Scan for the cell matching the given text and deliver its [X, Y] coordinate at center. 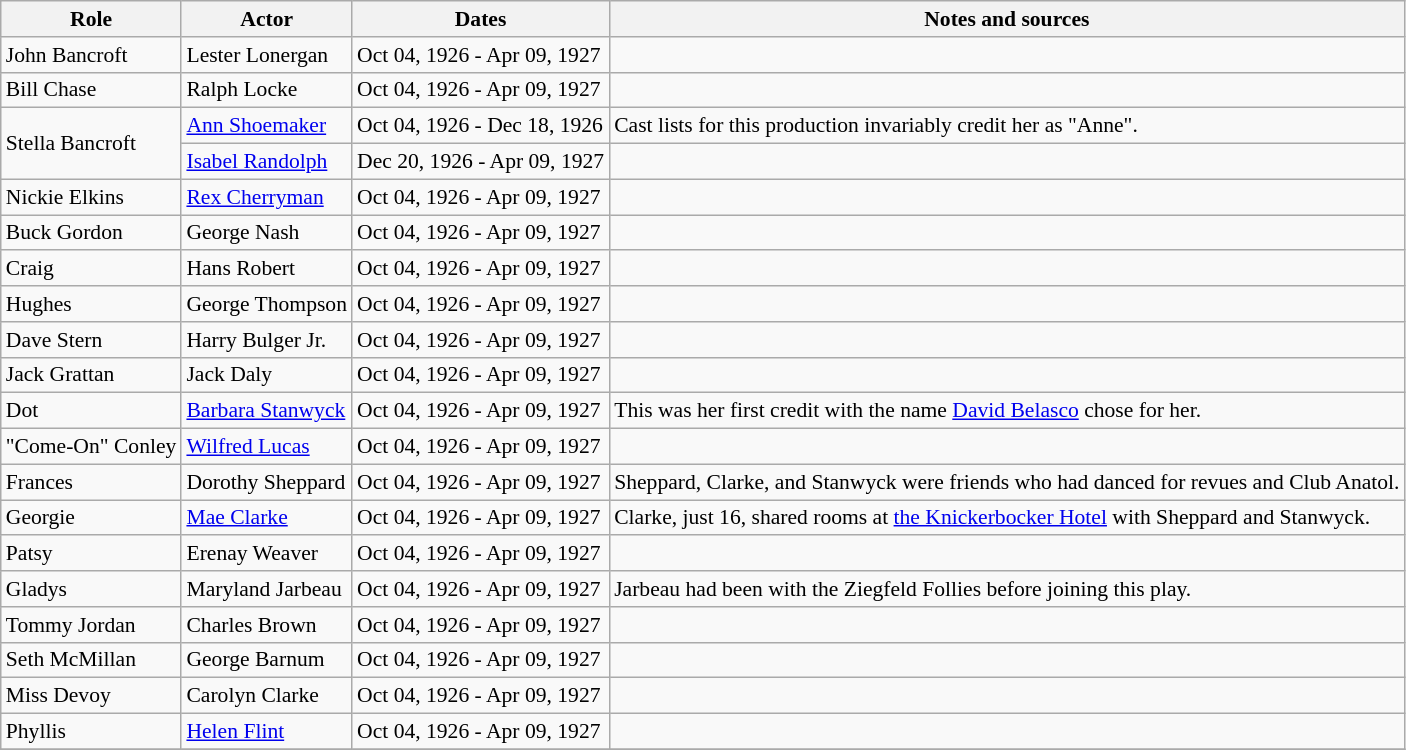
Ann Shoemaker [266, 126]
Buck Gordon [92, 233]
Harry Bulger Jr. [266, 340]
Isabel Randolph [266, 162]
Cast lists for this production invariably credit her as "Anne". [1006, 126]
Craig [92, 269]
George Thompson [266, 304]
Dave Stern [92, 340]
George Nash [266, 233]
Actor [266, 19]
Sheppard, Clarke, and Stanwyck were friends who had danced for revues and Club Anatol. [1006, 482]
Oct 04, 1926 - Dec 18, 1926 [480, 126]
Dorothy Sheppard [266, 482]
Miss Devoy [92, 696]
Gladys [92, 589]
Wilfred Lucas [266, 447]
Role [92, 19]
Lester Lonergan [266, 55]
Hughes [92, 304]
Notes and sources [1006, 19]
Jack Grattan [92, 375]
Mae Clarke [266, 518]
Seth McMillan [92, 660]
Patsy [92, 554]
Charles Brown [266, 625]
Phyllis [92, 732]
Hans Robert [266, 269]
Stella Bancroft [92, 144]
Helen Flint [266, 732]
Carolyn Clarke [266, 696]
Georgie [92, 518]
Erenay Weaver [266, 554]
"Come-On" Conley [92, 447]
Frances [92, 482]
Jarbeau had been with the Ziegfeld Follies before joining this play. [1006, 589]
Barbara Stanwyck [266, 411]
Tommy Jordan [92, 625]
Rex Cherryman [266, 197]
John Bancroft [92, 55]
Nickie Elkins [92, 197]
George Barnum [266, 660]
Ralph Locke [266, 90]
Clarke, just 16, shared rooms at the Knickerbocker Hotel with Sheppard and Stanwyck. [1006, 518]
This was her first credit with the name David Belasco chose for her. [1006, 411]
Dec 20, 1926 - Apr 09, 1927 [480, 162]
Jack Daly [266, 375]
Dates [480, 19]
Maryland Jarbeau [266, 589]
Dot [92, 411]
Bill Chase [92, 90]
